Find where the given text appears and provide that cell's center as [x, y] coordinate. 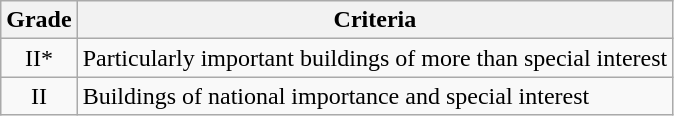
II [39, 96]
II* [39, 58]
Buildings of national importance and special interest [375, 96]
Criteria [375, 20]
Grade [39, 20]
Particularly important buildings of more than special interest [375, 58]
